Pinpoint the cell where the given text exists, returning its [X, Y] midpoint coordinate. 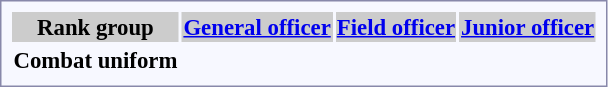
General officer [257, 27]
Field officer [396, 27]
Rank group [96, 27]
Junior officer [528, 27]
Combat uniform [96, 60]
